Pinpoint the cell where the given text exists, returning its [X, Y] midpoint coordinate. 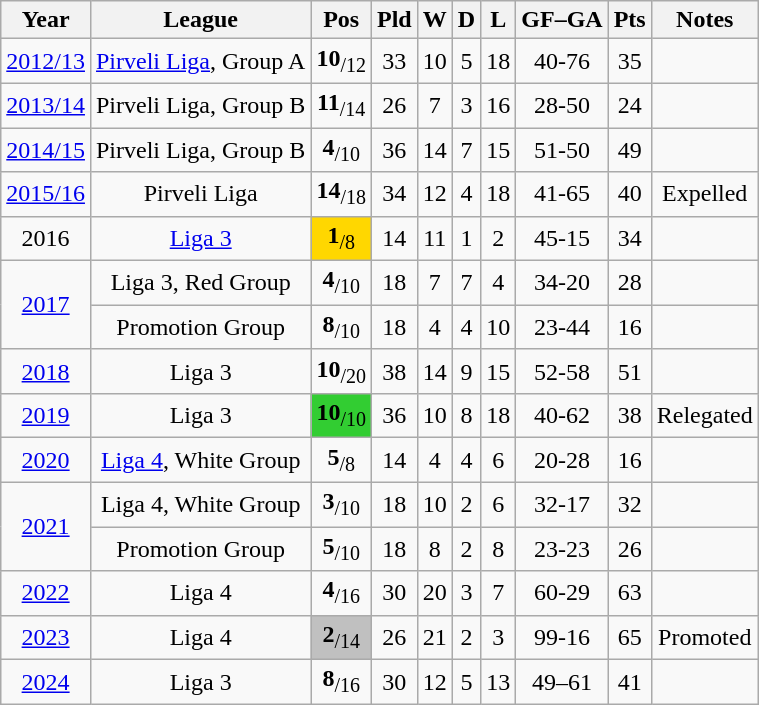
23-23 [562, 549]
2012/13 [46, 61]
13 [498, 682]
65 [630, 637]
23-44 [562, 327]
51-50 [562, 150]
W [434, 20]
L [498, 20]
49–61 [562, 682]
Pts [630, 20]
Expelled [704, 194]
2015/16 [46, 194]
34-20 [562, 283]
32 [630, 504]
32-17 [562, 504]
Liga 3, Red Group [200, 283]
10/10 [342, 416]
8/16 [342, 682]
2018 [46, 371]
2013/14 [46, 105]
Pos [342, 20]
10/20 [342, 371]
1 [466, 238]
League [200, 20]
2/14 [342, 637]
14/18 [342, 194]
2023 [46, 637]
20-28 [562, 460]
5/10 [342, 549]
2022 [46, 593]
5/8 [342, 460]
2020 [46, 460]
60-29 [562, 593]
28-50 [562, 105]
49 [630, 150]
D [466, 20]
GF–GA [562, 20]
11/14 [342, 105]
Pld [394, 20]
4/16 [342, 593]
40-62 [562, 416]
Year [46, 20]
1/8 [342, 238]
45-15 [562, 238]
41 [630, 682]
99-16 [562, 637]
40 [630, 194]
2017 [46, 306]
40-76 [562, 61]
Pirveli Liga, Group A [200, 61]
21 [434, 637]
24 [630, 105]
20 [434, 593]
41-65 [562, 194]
11 [434, 238]
Pirveli Liga [200, 194]
33 [394, 61]
Promoted [704, 637]
Relegated [704, 416]
2019 [46, 416]
2016 [46, 238]
28 [630, 283]
2024 [46, 682]
63 [630, 593]
51 [630, 371]
10/12 [342, 61]
9 [466, 371]
8/10 [342, 327]
3/10 [342, 504]
2021 [46, 526]
Notes [704, 20]
2014/15 [46, 150]
52-58 [562, 371]
35 [630, 61]
